Scan for the cell matching the given text and deliver its [X, Y] coordinate at center. 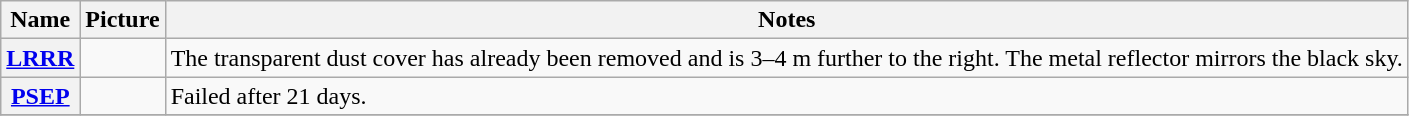
LRRR [40, 58]
PSEP [40, 96]
Notes [786, 20]
Picture [122, 20]
Failed after 21 days. [786, 96]
Name [40, 20]
The transparent dust cover has already been removed and is 3–4 m further to the right. The metal reflector mirrors the black sky. [786, 58]
